Return [x, y] of the center of cell containing provided text 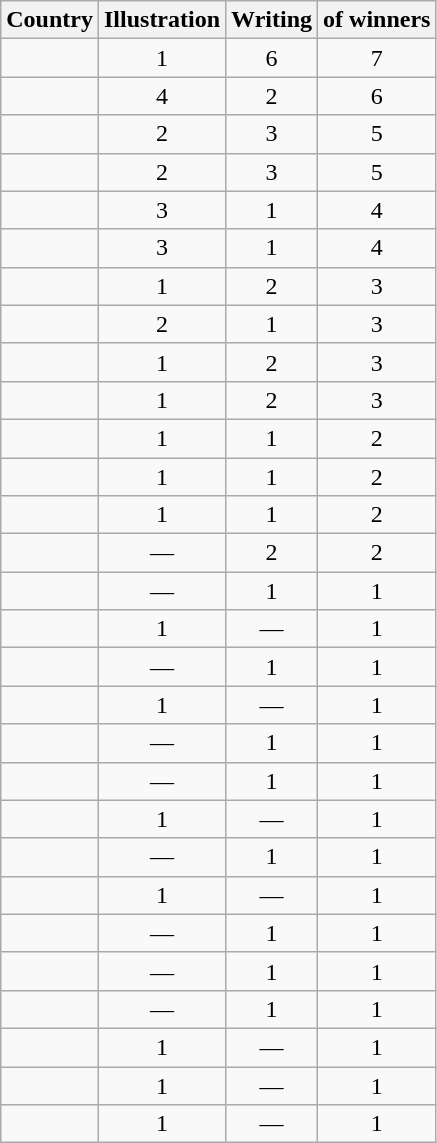
7 [377, 58]
Country [50, 20]
Illustration [162, 20]
Writing [272, 20]
of winners [377, 20]
